Determine the [X, Y] coordinate at the center of the cell enclosing the given text.  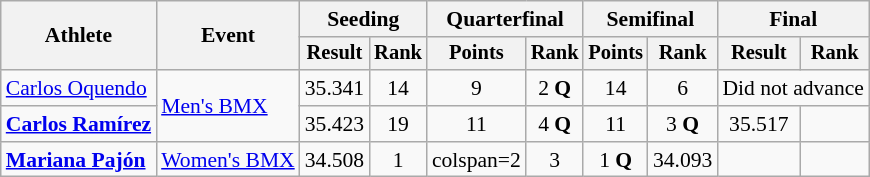
6 [682, 88]
Event [228, 36]
3 Q [682, 124]
19 [398, 124]
35.423 [334, 124]
4 Q [555, 124]
Did not advance [793, 88]
35.517 [758, 124]
2 Q [555, 88]
Seeding [364, 19]
Final [793, 19]
35.341 [334, 88]
Semifinal [650, 19]
Carlos Ramírez [78, 124]
Athlete [78, 36]
Men's BMX [228, 106]
9 [476, 88]
Quarterfinal [506, 19]
Carlos Oquendo [78, 88]
